Search for the cell housing the specified text and yield its (X, Y) center coordinate. 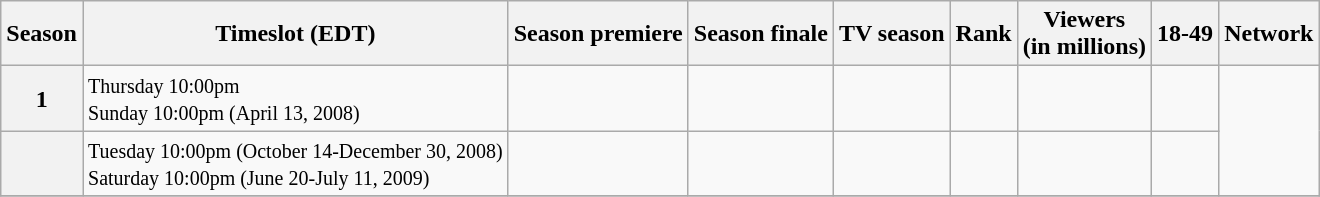
Timeslot (EDT) (295, 34)
Season finale (760, 34)
Network (1269, 34)
Thursday 10:00pmSunday 10:00pm (April 13, 2008) (295, 98)
Viewers(in millions) (1084, 34)
1 (42, 98)
Rank (984, 34)
18-49 (1186, 34)
Tuesday 10:00pm (October 14-December 30, 2008)Saturday 10:00pm (June 20-July 11, 2009) (295, 164)
TV season (892, 34)
Season premiere (598, 34)
Season (42, 34)
